Scan for the cell matching the given text and deliver its [x, y] coordinate at center. 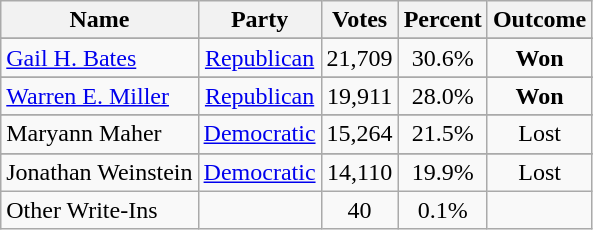
14,110 [360, 172]
Warren E. Miller [100, 96]
40 [360, 210]
21.5% [442, 134]
0.1% [442, 210]
21,709 [360, 58]
15,264 [360, 134]
Party [260, 20]
Votes [360, 20]
Outcome [539, 20]
30.6% [442, 58]
19.9% [442, 172]
Name [100, 20]
Other Write-Ins [100, 210]
28.0% [442, 96]
19,911 [360, 96]
Gail H. Bates [100, 58]
Jonathan Weinstein [100, 172]
Maryann Maher [100, 134]
Percent [442, 20]
